Find where the given text appears and provide that cell's center as (x, y) coordinate. 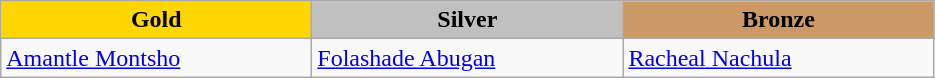
Racheal Nachula (778, 58)
Folashade Abugan (468, 58)
Bronze (778, 20)
Silver (468, 20)
Amantle Montsho (156, 58)
Gold (156, 20)
